Determine the [x, y] coordinate at the center of the cell enclosing the given text.  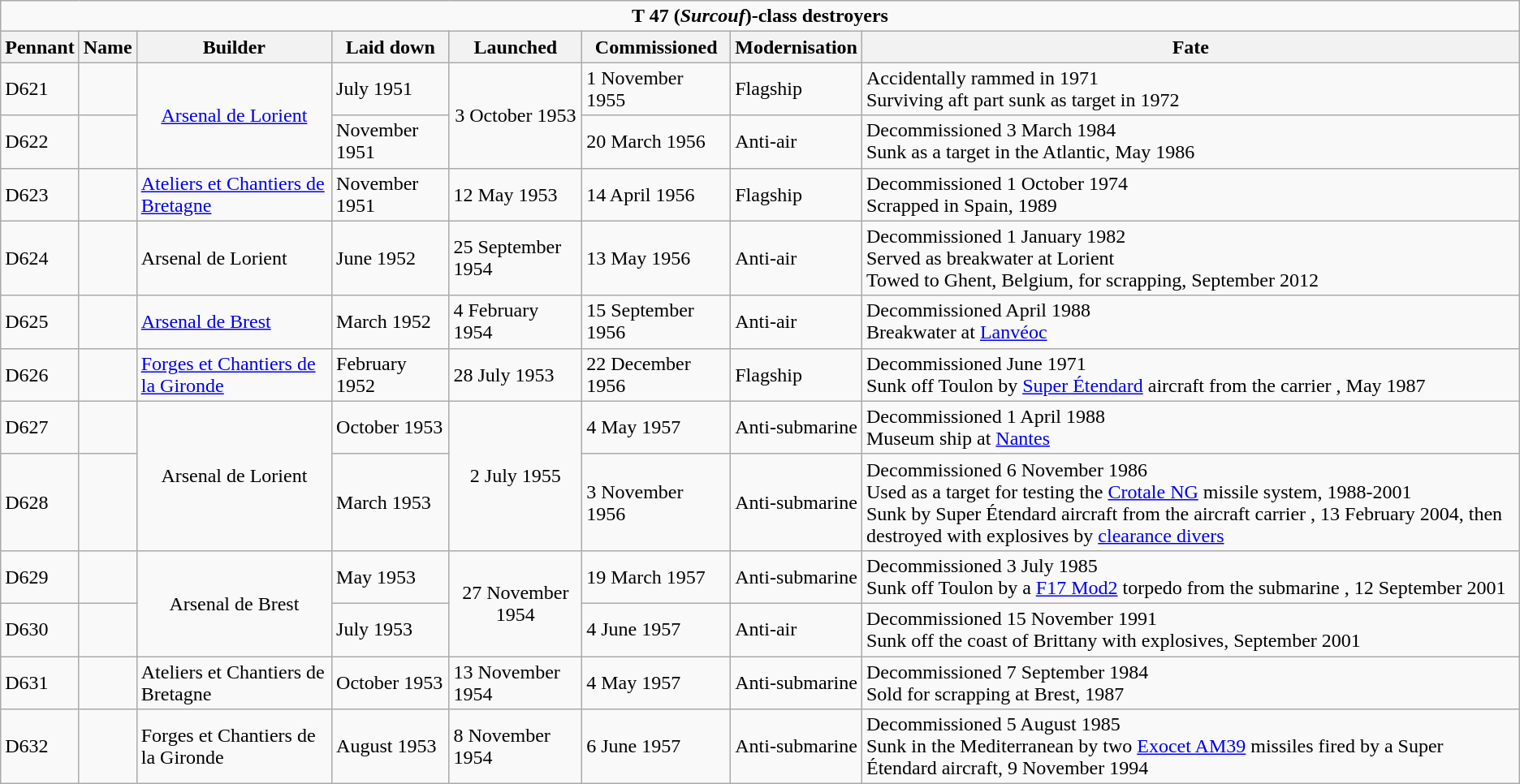
Decommissioned 5 August 1985Sunk in the Mediterranean by two Exocet AM39 missiles fired by a Super Étendard aircraft, 9 November 1994 [1190, 747]
D630 [40, 630]
Name [107, 47]
July 1953 [391, 630]
25 September 1954 [516, 258]
Decommissioned 1 April 1988Museum ship at Nantes [1190, 427]
Fate [1190, 47]
Decommissioned 7 September 1984Sold for scrapping at Brest, 1987 [1190, 682]
Decommissioned 3 July 1985Sunk off Toulon by a F17 Mod2 torpedo from the submarine , 12 September 2001 [1190, 576]
August 1953 [391, 747]
19 March 1957 [656, 576]
February 1952 [391, 375]
8 November 1954 [516, 747]
27 November 1954 [516, 603]
D625 [40, 321]
22 December 1956 [656, 375]
June 1952 [391, 258]
Decommissioned 15 November 1991Sunk off the coast of Brittany with explosives, September 2001 [1190, 630]
D627 [40, 427]
D622 [40, 141]
28 July 1953 [516, 375]
D624 [40, 258]
D623 [40, 195]
3 October 1953 [516, 115]
D628 [40, 502]
May 1953 [391, 576]
6 June 1957 [656, 747]
Decommissioned 1 January 1982Served as breakwater at LorientTowed to Ghent, Belgium, for scrapping, September 2012 [1190, 258]
4 February 1954 [516, 321]
D629 [40, 576]
Accidentally rammed in 1971Surviving aft part sunk as target in 1972 [1190, 89]
Builder [234, 47]
3 November 1956 [656, 502]
Decommissioned 1 October 1974Scrapped in Spain, 1989 [1190, 195]
March 1953 [391, 502]
March 1952 [391, 321]
D626 [40, 375]
14 April 1956 [656, 195]
July 1951 [391, 89]
Launched [516, 47]
Commissioned [656, 47]
12 May 1953 [516, 195]
Decommissioned April 1988Breakwater at Lanvéoc [1190, 321]
Decommissioned June 1971Sunk off Toulon by Super Étendard aircraft from the carrier , May 1987 [1190, 375]
4 June 1957 [656, 630]
D621 [40, 89]
Laid down [391, 47]
13 November 1954 [516, 682]
T 47 (Surcouf)-class destroyers [760, 16]
Pennant [40, 47]
D631 [40, 682]
Modernisation [797, 47]
20 March 1956 [656, 141]
Decommissioned 3 March 1984Sunk as a target in the Atlantic, May 1986 [1190, 141]
D632 [40, 747]
15 September 1956 [656, 321]
2 July 1955 [516, 476]
1 November 1955 [656, 89]
13 May 1956 [656, 258]
